Return [X, Y] of the center of cell containing provided text 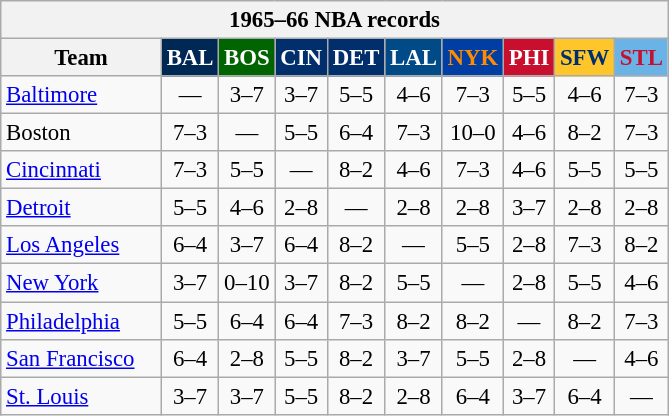
LAL [414, 58]
PHI [528, 58]
BAL [190, 58]
1965–66 NBA records [334, 20]
New York [82, 283]
10–0 [472, 133]
SFW [585, 58]
Team [82, 58]
Baltimore [82, 95]
St. Louis [82, 396]
0–10 [247, 283]
DET [356, 58]
Philadelphia [82, 321]
STL [642, 58]
NYK [472, 58]
Detroit [82, 208]
BOS [247, 58]
San Francisco [82, 358]
Los Angeles [82, 245]
CIN [301, 58]
Boston [82, 133]
Cincinnati [82, 170]
